Output the [X, Y] coordinate of the center of the cell containing the given text.  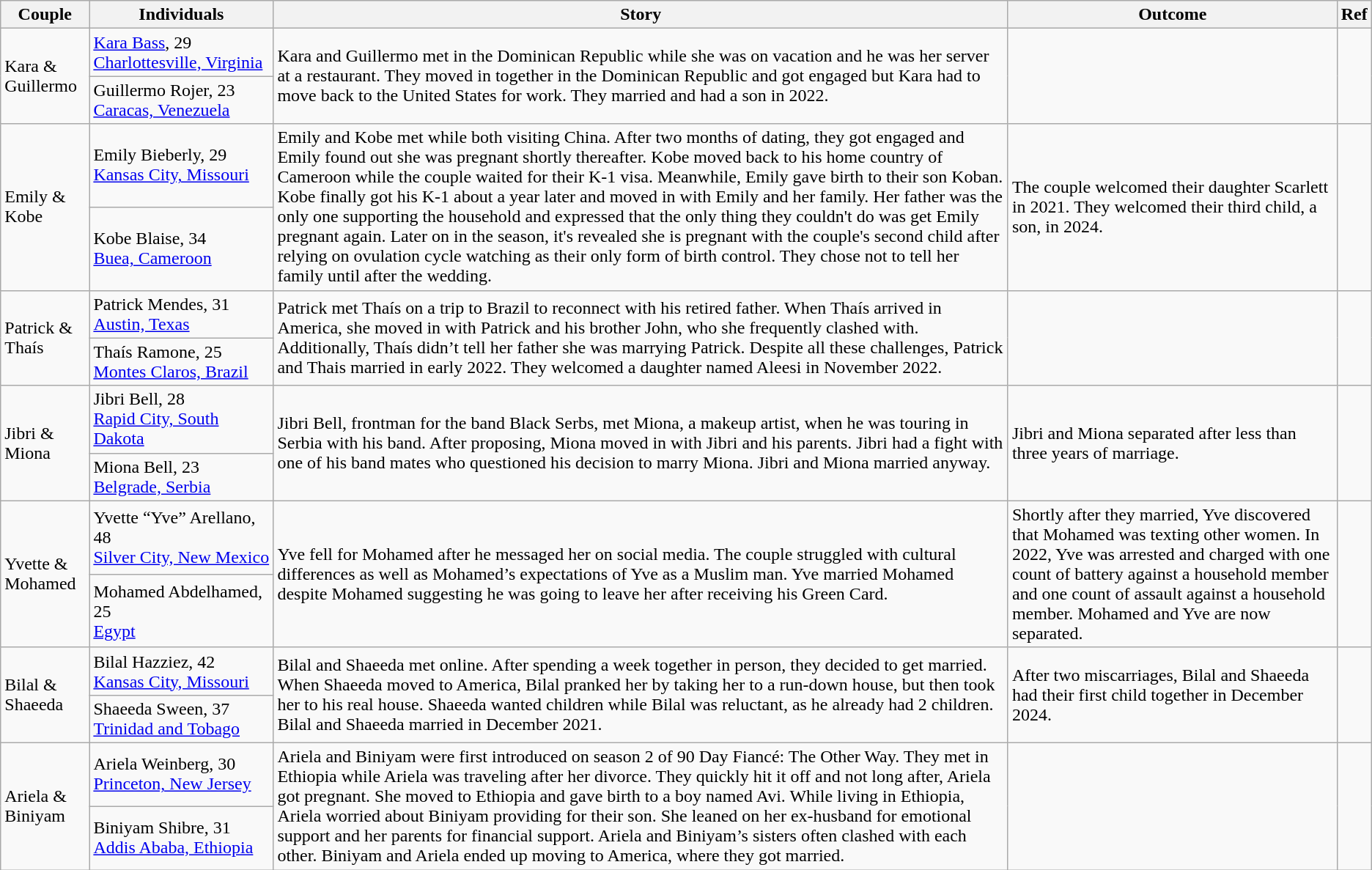
Miona Bell, 23Belgrade, Serbia [182, 476]
Yvette “Yve” Arellano, 48Silver City, New Mexico [182, 537]
Outcome [1173, 15]
Mohamed Abdelhamed, 25Egypt [182, 611]
Kara & Guillermo [45, 76]
Bilal & Shaeeda [45, 695]
Jibri and Miona separated after less than three years of marriage. [1173, 443]
Patrick & Thaís [45, 338]
Kara Bass, 29Charlottesville, Virginia [182, 53]
Ref [1354, 15]
Guillermo Rojer, 23Caracas, Venezuela [182, 100]
Jibri & Miona [45, 443]
Emily Bieberly, 29Kansas City, Missouri [182, 166]
Thaís Ramone, 25Montes Claros, Brazil [182, 362]
Story [641, 15]
Emily & Kobe [45, 207]
Couple [45, 15]
Shaeeda Sween, 37Trinidad and Tobago [182, 718]
After two miscarriages, Bilal and Shaeeda had their first child together in December 2024. [1173, 695]
The couple welcomed their daughter Scarlett in 2021. They welcomed their third child, a son, in 2024. [1173, 207]
Kobe Blaise, 34Buea, Cameroon [182, 248]
Bilal Hazziez, 42Kansas City, Missouri [182, 671]
Biniyam Shibre, 31Addis Ababa, Ethiopia [182, 838]
Ariela Weinberg, 30Princeton, New Jersey [182, 774]
Yvette & Mohamed [45, 574]
Individuals [182, 15]
Ariela & Biniyam [45, 806]
Patrick Mendes, 31Austin, Texas [182, 314]
Jibri Bell, 28Rapid City, South Dakota [182, 419]
